Scan for the cell matching the given text and deliver its [X, Y] coordinate at center. 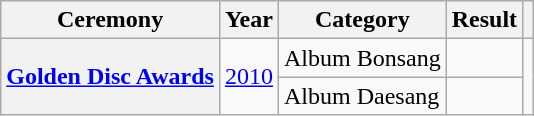
Year [248, 20]
Category [362, 20]
Result [484, 20]
Album Bonsang [362, 58]
Ceremony [110, 20]
Album Daesang [362, 96]
Golden Disc Awards [110, 77]
2010 [248, 77]
